Pinpoint the cell where the given text exists, returning its [x, y] midpoint coordinate. 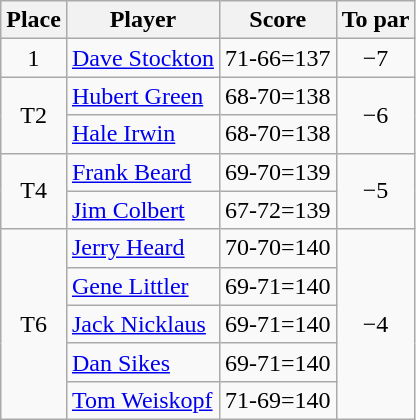
Score [278, 20]
T4 [34, 191]
71-66=137 [278, 58]
69-70=139 [278, 172]
−4 [376, 324]
Jim Colbert [142, 210]
Tom Weiskopf [142, 400]
71-69=140 [278, 400]
Jerry Heard [142, 248]
T6 [34, 324]
Frank Beard [142, 172]
Hubert Green [142, 96]
67-72=139 [278, 210]
Gene Littler [142, 286]
−5 [376, 191]
Dave Stockton [142, 58]
Player [142, 20]
1 [34, 58]
−6 [376, 115]
T2 [34, 115]
To par [376, 20]
Dan Sikes [142, 362]
Hale Irwin [142, 134]
−7 [376, 58]
70-70=140 [278, 248]
Jack Nicklaus [142, 324]
Place [34, 20]
